Find where the given text appears and provide that cell's center as [x, y] coordinate. 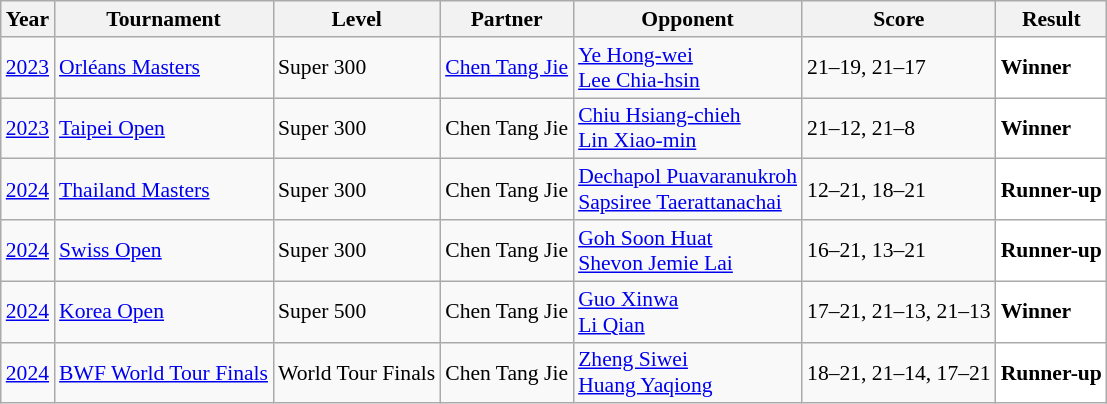
21–12, 21–8 [899, 128]
World Tour Finals [356, 372]
Year [28, 19]
Level [356, 19]
17–21, 21–13, 21–13 [899, 312]
Super 500 [356, 312]
18–21, 21–14, 17–21 [899, 372]
12–21, 18–21 [899, 190]
Dechapol Puavaranukroh Sapsiree Taerattanachai [688, 190]
Tournament [164, 19]
Opponent [688, 19]
Korea Open [164, 312]
Score [899, 19]
Chiu Hsiang-chieh Lin Xiao-min [688, 128]
Goh Soon Huat Shevon Jemie Lai [688, 250]
Orléans Masters [164, 68]
Result [1052, 19]
Zheng Siwei Huang Yaqiong [688, 372]
Thailand Masters [164, 190]
16–21, 13–21 [899, 250]
Guo Xinwa Li Qian [688, 312]
21–19, 21–17 [899, 68]
Taipei Open [164, 128]
Ye Hong-wei Lee Chia-hsin [688, 68]
BWF World Tour Finals [164, 372]
Partner [506, 19]
Swiss Open [164, 250]
